Return the [X, Y] coordinate for the center point of the cell that contains the specified text.  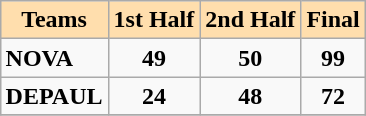
DEPAUL [54, 96]
Teams [54, 20]
50 [250, 58]
2nd Half [250, 20]
NOVA [54, 58]
24 [154, 96]
48 [250, 96]
1st Half [154, 20]
99 [333, 58]
49 [154, 58]
Final [333, 20]
72 [333, 96]
